Determine the [X, Y] coordinate at the center of the cell enclosing the given text.  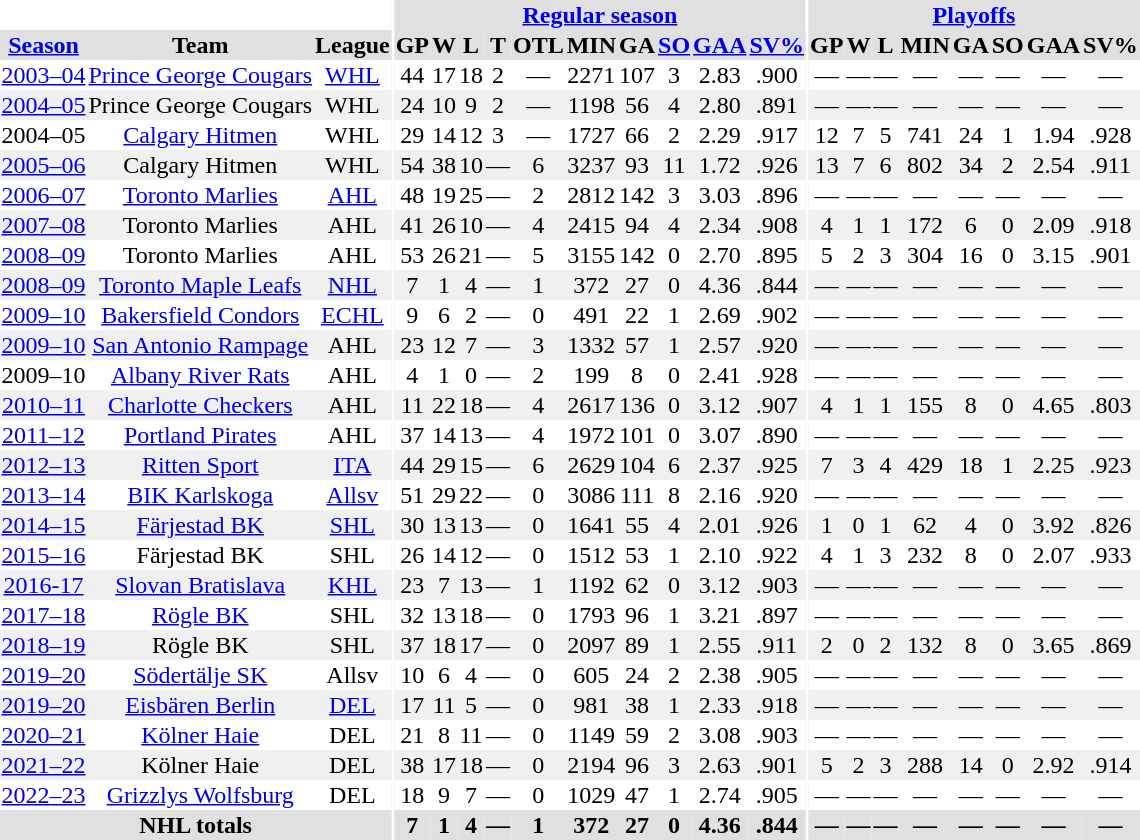
2.70 [720, 255]
2.38 [720, 675]
981 [591, 705]
51 [412, 495]
2.74 [720, 795]
2021–22 [44, 765]
.923 [1111, 465]
.908 [777, 225]
1.94 [1053, 135]
2271 [591, 75]
.900 [777, 75]
1149 [591, 735]
.869 [1111, 645]
ITA [353, 465]
199 [591, 375]
57 [638, 345]
2007–08 [44, 225]
2.54 [1053, 165]
Regular season [600, 15]
59 [638, 735]
Season [44, 45]
.917 [777, 135]
19 [444, 195]
66 [638, 135]
2.69 [720, 315]
1332 [591, 345]
2003–04 [44, 75]
2006–07 [44, 195]
San Antonio Rampage [200, 345]
288 [925, 765]
2.41 [720, 375]
Bakersfield Condors [200, 315]
93 [638, 165]
.933 [1111, 555]
2629 [591, 465]
2812 [591, 195]
.914 [1111, 765]
54 [412, 165]
4.65 [1053, 405]
League [353, 45]
48 [412, 195]
41 [412, 225]
2010–11 [44, 405]
605 [591, 675]
2012–13 [44, 465]
25 [472, 195]
Toronto Maple Leafs [200, 285]
16 [970, 255]
.896 [777, 195]
KHL [353, 585]
.890 [777, 435]
1793 [591, 615]
Charlotte Checkers [200, 405]
BIK Karlskoga [200, 495]
2.33 [720, 705]
2.07 [1053, 555]
89 [638, 645]
Eisbären Berlin [200, 705]
101 [638, 435]
47 [638, 795]
Ritten Sport [200, 465]
1512 [591, 555]
104 [638, 465]
429 [925, 465]
3.92 [1053, 525]
1641 [591, 525]
.902 [777, 315]
1972 [591, 435]
3155 [591, 255]
2.63 [720, 765]
Albany River Rats [200, 375]
2194 [591, 765]
155 [925, 405]
NHL [353, 285]
2015–16 [44, 555]
1.72 [720, 165]
2.55 [720, 645]
2.34 [720, 225]
2097 [591, 645]
2.92 [1053, 765]
2.01 [720, 525]
T [498, 45]
2.37 [720, 465]
2014–15 [44, 525]
Grizzlys Wolfsburg [200, 795]
34 [970, 165]
2415 [591, 225]
Södertälje SK [200, 675]
2.29 [720, 135]
.826 [1111, 525]
2011–12 [44, 435]
.925 [777, 465]
Team [200, 45]
2.25 [1053, 465]
55 [638, 525]
1029 [591, 795]
2013–14 [44, 495]
3.21 [720, 615]
3.07 [720, 435]
2005–06 [44, 165]
32 [412, 615]
741 [925, 135]
491 [591, 315]
2617 [591, 405]
15 [472, 465]
2016-17 [44, 585]
2017–18 [44, 615]
3.08 [720, 735]
2018–19 [44, 645]
1192 [591, 585]
1198 [591, 105]
2022–23 [44, 795]
2.09 [1053, 225]
3237 [591, 165]
94 [638, 225]
.895 [777, 255]
2.83 [720, 75]
2020–21 [44, 735]
111 [638, 495]
OTL [539, 45]
56 [638, 105]
.922 [777, 555]
136 [638, 405]
.803 [1111, 405]
802 [925, 165]
3086 [591, 495]
2.57 [720, 345]
2.10 [720, 555]
3.03 [720, 195]
Portland Pirates [200, 435]
2.16 [720, 495]
.907 [777, 405]
304 [925, 255]
232 [925, 555]
1727 [591, 135]
.891 [777, 105]
2.80 [720, 105]
30 [412, 525]
3.15 [1053, 255]
NHL totals [196, 825]
Playoffs [974, 15]
132 [925, 645]
.897 [777, 615]
ECHL [353, 315]
107 [638, 75]
172 [925, 225]
3.65 [1053, 645]
Slovan Bratislava [200, 585]
